Return [x, y] of the center of cell containing provided text 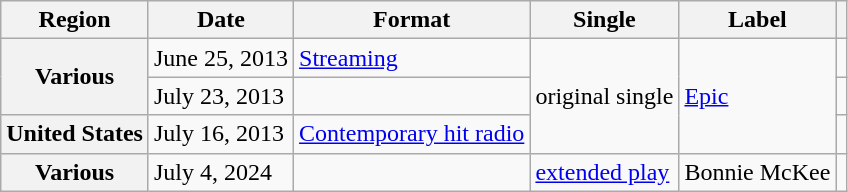
United States [75, 134]
original single [604, 96]
June 25, 2013 [220, 58]
Label [758, 20]
Streaming [412, 58]
Format [412, 20]
July 23, 2013 [220, 96]
Date [220, 20]
Epic [758, 96]
Region [75, 20]
July 16, 2013 [220, 134]
Contemporary hit radio [412, 134]
July 4, 2024 [220, 172]
Single [604, 20]
Bonnie McKee [758, 172]
extended play [604, 172]
